Extract the [x, y] coordinate from the center of the cell holding the provided text.  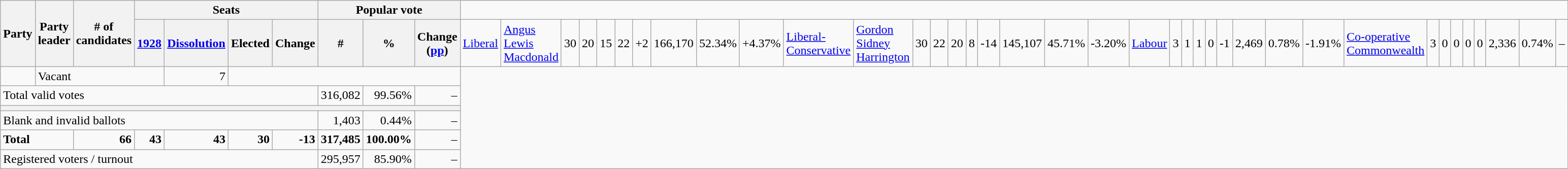
Popular vote [389, 10]
45.71% [1066, 43]
Dissolution [197, 43]
Change (pp) [437, 43]
Party [18, 33]
-14 [988, 43]
Blank and invalid ballots [159, 120]
Registered voters / turnout [159, 159]
Total [37, 140]
52.34% [718, 43]
Liberal-Conservative [819, 43]
Co-operative Commonwealth [1385, 43]
66 [104, 140]
2,336 [1502, 43]
-1 [1225, 43]
+2 [642, 43]
Party leader [54, 33]
0.78% [1284, 43]
Vacant [100, 76]
1,403 [340, 120]
85.90% [389, 159]
2,469 [1249, 43]
% [389, 43]
Change [295, 43]
8 [972, 43]
Labour [1150, 43]
Angus Lewis Macdonald [531, 43]
145,107 [1022, 43]
0.44% [389, 120]
# [340, 43]
Gordon Sidney Harrington [883, 43]
-1.91% [1323, 43]
166,170 [673, 43]
+4.37% [762, 43]
Seats [226, 10]
100.00% [389, 140]
Total valid votes [159, 95]
0.74% [1538, 43]
# ofcandidates [104, 33]
316,082 [340, 95]
295,957 [340, 159]
-3.20% [1109, 43]
7 [197, 76]
99.56% [389, 95]
Elected [250, 43]
15 [606, 43]
317,485 [340, 140]
Liberal [480, 43]
-13 [295, 140]
1928 [149, 43]
